Capture the cell that displays the provided text and extract its (x, y) central coordinate. 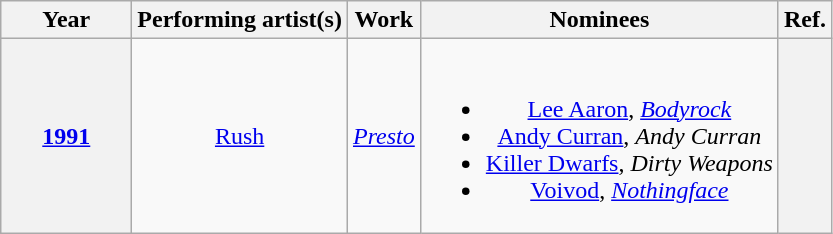
Performing artist(s) (240, 20)
Lee Aaron, BodyrockAndy Curran, Andy CurranKiller Dwarfs, Dirty WeaponsVoivod, Nothingface (599, 136)
Work (384, 20)
Rush (240, 136)
Nominees (599, 20)
1991 (66, 136)
Presto (384, 136)
Ref. (804, 20)
Year (66, 20)
